Pinpoint the cell where the given text exists, returning its (x, y) midpoint coordinate. 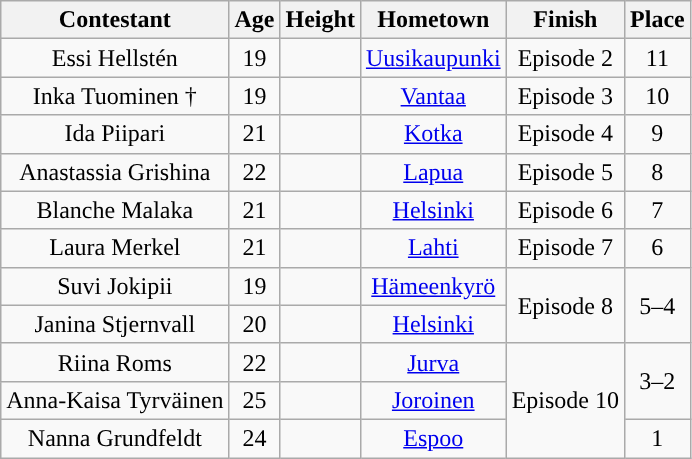
Anna-Kaisa Tyrväinen (115, 400)
25 (254, 400)
Episode 10 (565, 400)
Janina Stjernvall (115, 324)
Episode 4 (565, 134)
7 (658, 210)
Ida Piipari (115, 134)
Espoo (433, 438)
Kotka (433, 134)
Vantaa (433, 96)
6 (658, 248)
Joroinen (433, 400)
8 (658, 172)
Essi Hellstén (115, 58)
20 (254, 324)
Age (254, 20)
1 (658, 438)
Episode 5 (565, 172)
10 (658, 96)
Finish (565, 20)
3–2 (658, 381)
Episode 8 (565, 305)
24 (254, 438)
9 (658, 134)
Suvi Jokipii (115, 286)
Lahti (433, 248)
Laura Merkel (115, 248)
Episode 2 (565, 58)
Nanna Grundfeldt (115, 438)
Lapua (433, 172)
Place (658, 20)
Hämeenkyrö (433, 286)
Blanche Malaka (115, 210)
Jurva (433, 362)
Episode 3 (565, 96)
Episode 6 (565, 210)
Anastassia Grishina (115, 172)
5–4 (658, 305)
Episode 7 (565, 248)
Height (320, 20)
Uusikaupunki (433, 58)
Hometown (433, 20)
Inka Tuominen † (115, 96)
Contestant (115, 20)
11 (658, 58)
Riina Roms (115, 362)
